Scan for the cell matching the given text and deliver its (x, y) coordinate at center. 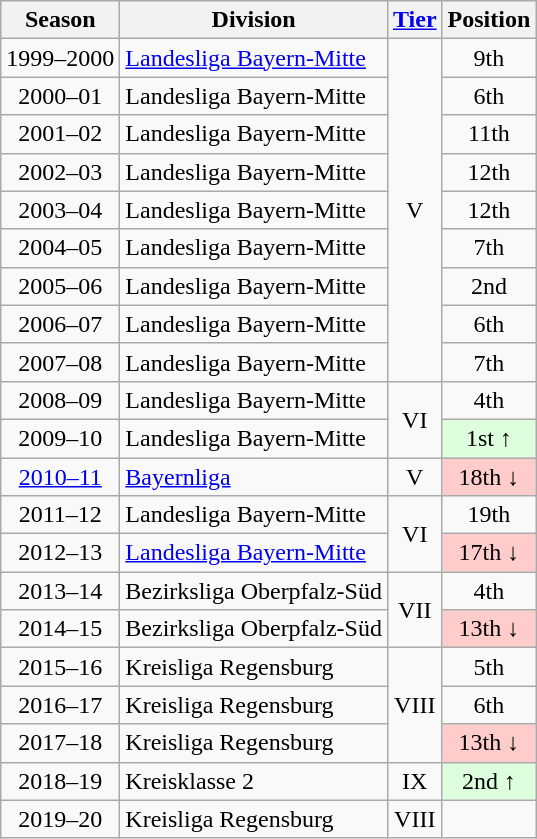
2001–02 (60, 134)
2018–19 (60, 781)
2004–05 (60, 248)
Kreisklasse 2 (254, 781)
2019–20 (60, 819)
2002–03 (60, 172)
Tier (414, 20)
IX (414, 781)
2nd (489, 286)
2007–08 (60, 362)
VII (414, 610)
2011–12 (60, 515)
2000–01 (60, 96)
Position (489, 20)
18th ↓ (489, 477)
2009–10 (60, 438)
2nd ↑ (489, 781)
2008–09 (60, 400)
2015–16 (60, 667)
11th (489, 134)
2010–11 (60, 477)
17th ↓ (489, 553)
1999–2000 (60, 58)
2017–18 (60, 743)
2006–07 (60, 324)
Bayernliga (254, 477)
5th (489, 667)
19th (489, 515)
1st ↑ (489, 438)
2014–15 (60, 629)
Season (60, 20)
9th (489, 58)
2016–17 (60, 705)
2012–13 (60, 553)
2003–04 (60, 210)
2005–06 (60, 286)
Division (254, 20)
2013–14 (60, 591)
